Provide the [X, Y] coordinate of the cell's center where the given text is located.  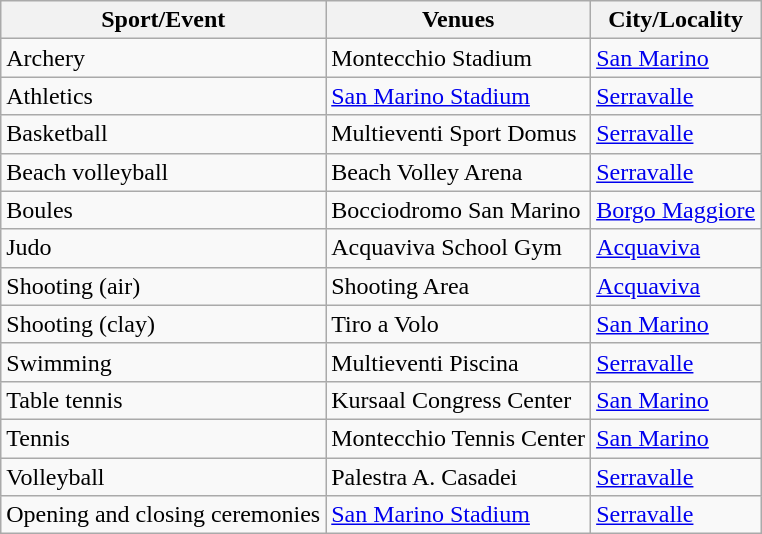
Beach Volley Arena [458, 172]
City/Locality [676, 20]
Borgo Maggiore [676, 210]
Athletics [164, 96]
Sport/Event [164, 20]
Swimming [164, 362]
Montecchio Stadium [458, 58]
Boules [164, 210]
Multieventi Piscina [458, 362]
Kursaal Congress Center [458, 400]
Basketball [164, 134]
Shooting Area [458, 286]
Archery [164, 58]
Bocciodromo San Marino [458, 210]
Volleyball [164, 477]
Judo [164, 248]
Shooting (clay) [164, 324]
Opening and closing ceremonies [164, 515]
Palestra A. Casadei [458, 477]
Tiro a Volo [458, 324]
Venues [458, 20]
Acquaviva School Gym [458, 248]
Beach volleyball [164, 172]
Tennis [164, 438]
Montecchio Tennis Center [458, 438]
Multieventi Sport Domus [458, 134]
Table tennis [164, 400]
Shooting (air) [164, 286]
